Locate the cell with the specified text and output its (X, Y) center coordinate. 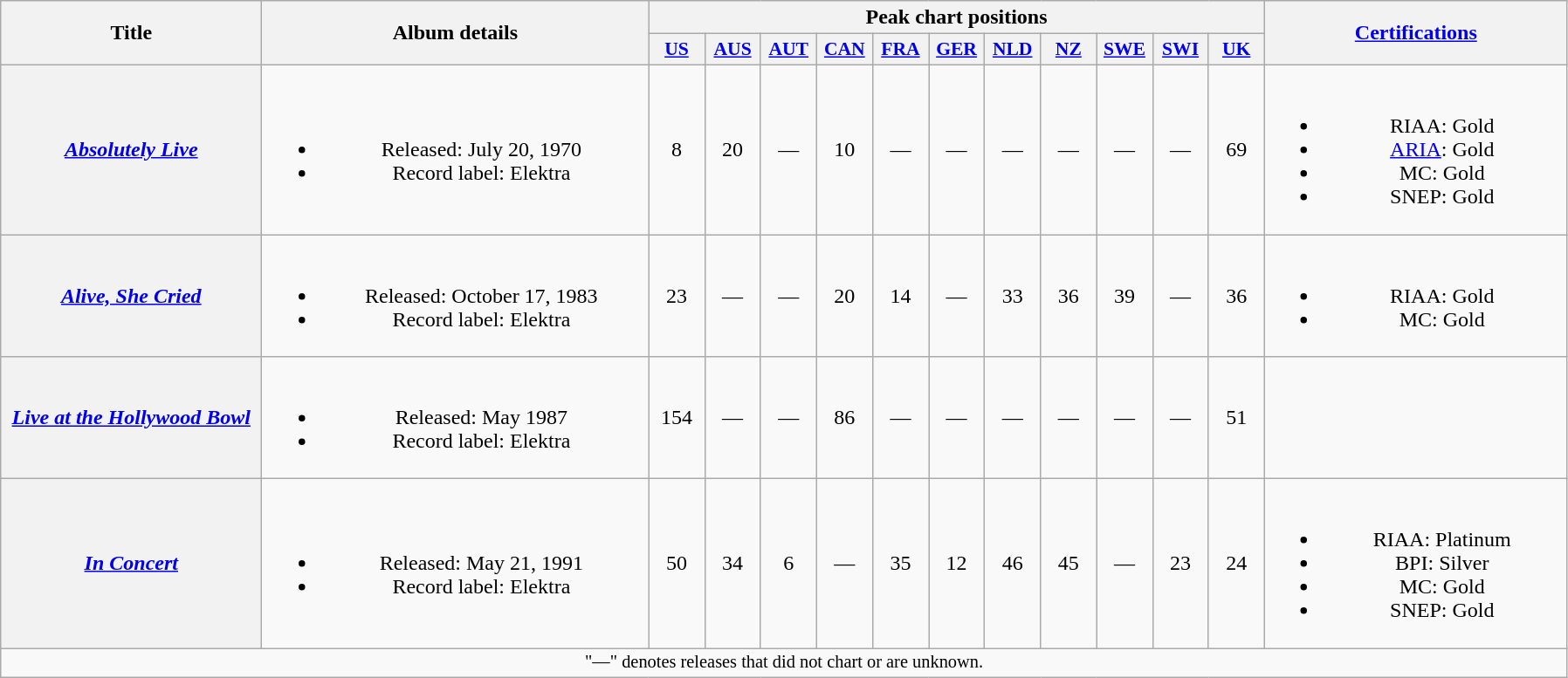
Album details (456, 33)
51 (1236, 418)
RIAA: GoldARIA: GoldMC: GoldSNEP: Gold (1416, 149)
Certifications (1416, 33)
8 (677, 149)
Released: May 21, 1991Record label: Elektra (456, 564)
CAN (844, 50)
Released: October 17, 1983Record label: Elektra (456, 295)
Title (131, 33)
GER (957, 50)
SWE (1124, 50)
NLD (1013, 50)
Live at the Hollywood Bowl (131, 418)
50 (677, 564)
Released: July 20, 1970Record label: Elektra (456, 149)
RIAA: PlatinumBPI: SilverMC: GoldSNEP: Gold (1416, 564)
24 (1236, 564)
AUS (732, 50)
86 (844, 418)
34 (732, 564)
154 (677, 418)
45 (1069, 564)
SWI (1180, 50)
Released: May 1987Record label: Elektra (456, 418)
FRA (900, 50)
39 (1124, 295)
AUT (788, 50)
10 (844, 149)
12 (957, 564)
UK (1236, 50)
Alive, She Cried (131, 295)
In Concert (131, 564)
NZ (1069, 50)
35 (900, 564)
US (677, 50)
Absolutely Live (131, 149)
"—" denotes releases that did not chart or are unknown. (784, 663)
RIAA: GoldMC: Gold (1416, 295)
6 (788, 564)
33 (1013, 295)
69 (1236, 149)
46 (1013, 564)
Peak chart positions (957, 17)
14 (900, 295)
